Return the (x, y) coordinate for the center point of the cell that contains the specified text.  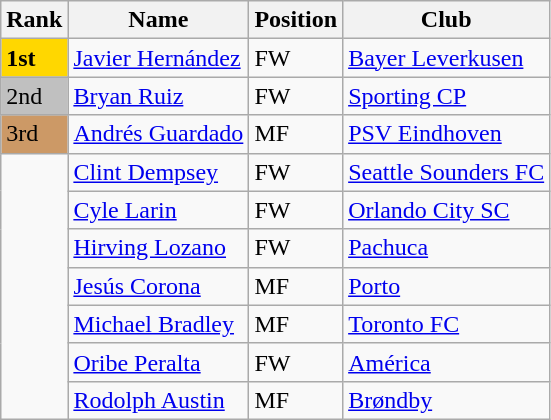
3rd (34, 134)
Rodolph Austin (158, 400)
Cyle Larin (158, 210)
Orlando City SC (446, 210)
2nd (34, 96)
PSV Eindhoven (446, 134)
Javier Hernández (158, 58)
1st (34, 58)
Pachuca (446, 248)
Toronto FC (446, 324)
Oribe Peralta (158, 362)
Jesús Corona (158, 286)
Bayer Leverkusen (446, 58)
Hirving Lozano (158, 248)
Brøndby (446, 400)
Rank (34, 20)
Clint Dempsey (158, 172)
América (446, 362)
Andrés Guardado (158, 134)
Club (446, 20)
Seattle Sounders FC (446, 172)
Position (296, 20)
Sporting CP (446, 96)
Name (158, 20)
Bryan Ruiz (158, 96)
Porto (446, 286)
Michael Bradley (158, 324)
